Pinpoint the cell where the given text exists, returning its (X, Y) midpoint coordinate. 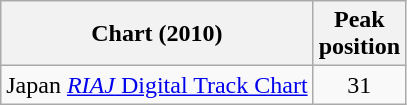
Chart (2010) (157, 34)
31 (359, 85)
Japan RIAJ Digital Track Chart (157, 85)
Peakposition (359, 34)
